Identify which cell holds the provided text, then report its (X, Y) central coordinate. 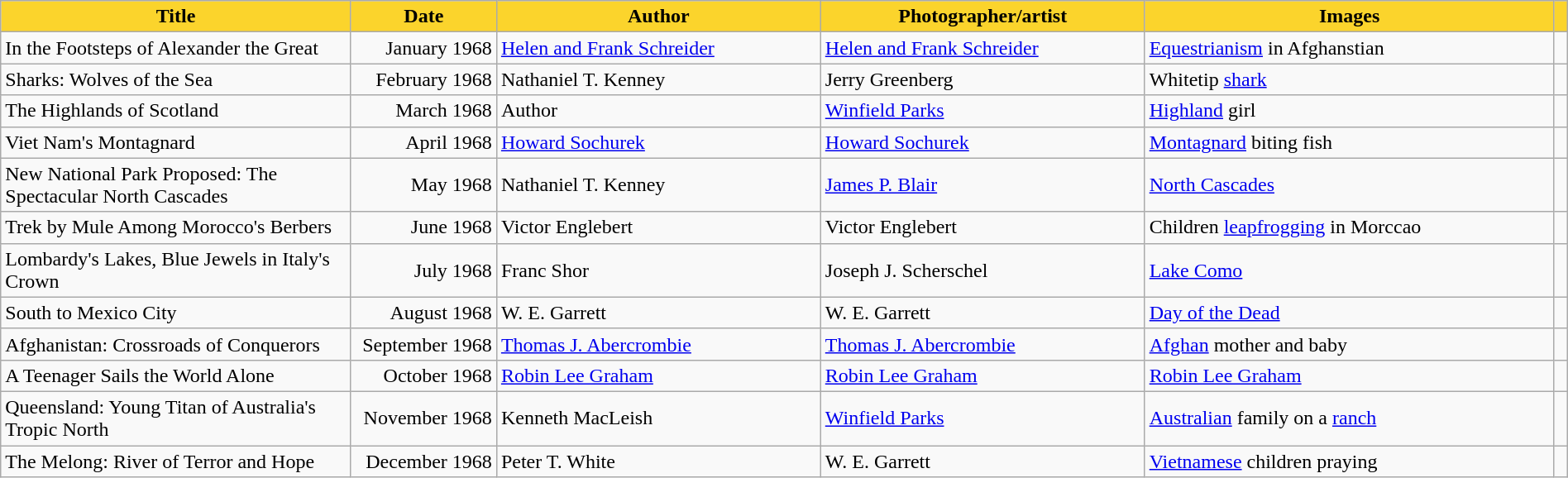
The Highlands of Scotland (176, 111)
Trek by Mule Among Morocco's Berbers (176, 227)
March 1968 (423, 111)
A Teenager Sails the World Alone (176, 375)
The Melong: River of Terror and Hope (176, 461)
Peter T. White (658, 461)
April 1968 (423, 142)
August 1968 (423, 313)
James P. Blair (982, 185)
Children leapfrogging in Morccao (1350, 227)
Jerry Greenberg (982, 79)
North Cascades (1350, 185)
Joseph J. Scherschel (982, 270)
Highland girl (1350, 111)
November 1968 (423, 418)
Whitetip shark (1350, 79)
South to Mexico City (176, 313)
February 1968 (423, 79)
Day of the Dead (1350, 313)
July 1968 (423, 270)
Viet Nam's Montagnard (176, 142)
October 1968 (423, 375)
September 1968 (423, 344)
Vietnamese children praying (1350, 461)
Date (423, 17)
Lombardy's Lakes, Blue Jewels in Italy's Crown (176, 270)
June 1968 (423, 227)
In the Footsteps of Alexander the Great (176, 48)
Lake Como (1350, 270)
May 1968 (423, 185)
Sharks: Wolves of the Sea (176, 79)
Images (1350, 17)
Equestrianism in Afghanstian (1350, 48)
December 1968 (423, 461)
Kenneth MacLeish (658, 418)
Photographer/artist (982, 17)
Queensland: Young Titan of Australia's Tropic North (176, 418)
January 1968 (423, 48)
Montagnard biting fish (1350, 142)
New National Park Proposed: The Spectacular North Cascades (176, 185)
Franc Shor (658, 270)
Afghanistan: Crossroads of Conquerors (176, 344)
Australian family on a ranch (1350, 418)
Afghan mother and baby (1350, 344)
Title (176, 17)
